Provide the (X, Y) coordinate of the cell's center where the given text is located.  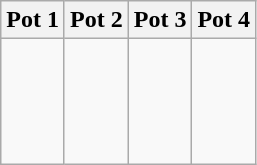
Pot 4 (224, 20)
Pot 2 (96, 20)
Pot 3 (160, 20)
Pot 1 (33, 20)
